For the text-containing cell, return its midpoint in [x, y] coordinate format. 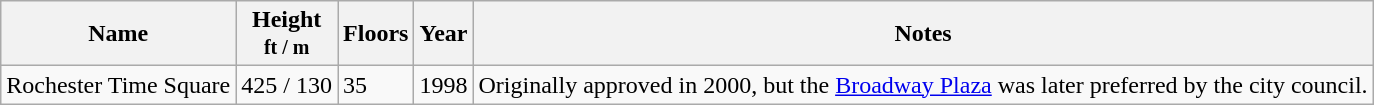
Heightft / m [287, 34]
Floors [376, 34]
1998 [444, 85]
Year [444, 34]
Originally approved in 2000, but the Broadway Plaza was later preferred by the city council. [923, 85]
Rochester Time Square [118, 85]
425 / 130 [287, 85]
Name [118, 34]
Notes [923, 34]
35 [376, 85]
